Find where the given text appears and provide that cell's center as (x, y) coordinate. 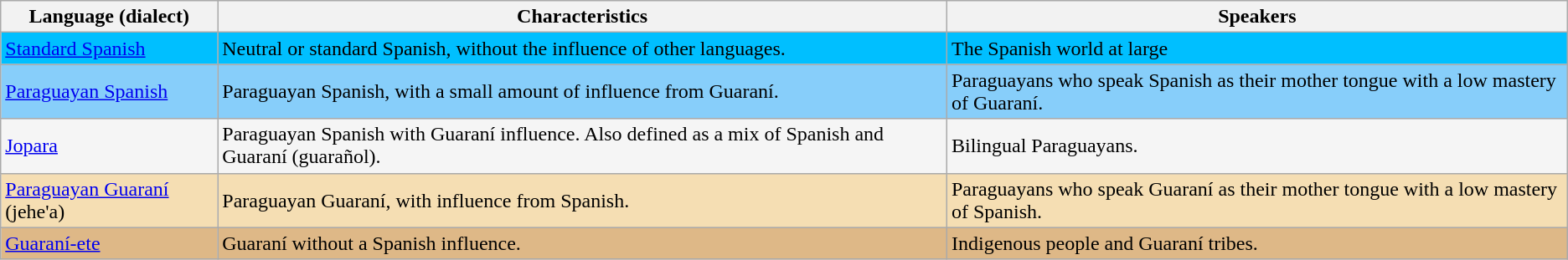
Paraguayans who speak Spanish as their mother tongue with a low mastery of Guaraní. (1256, 92)
Paraguayan Guaraní (jehe'a) (109, 201)
Paraguayan Spanish with Guaraní influence. Also defined as a mix of Spanish and Guaraní (guarañol). (583, 145)
Jopara (109, 145)
Guaraní-ete (109, 243)
Paraguayan Spanish, with a small amount of influence from Guaraní. (583, 92)
The Spanish world at large (1256, 48)
Paraguayans who speak Guaraní as their mother tongue with a low mastery of Spanish. (1256, 201)
Indigenous people and Guaraní tribes. (1256, 243)
Neutral or standard Spanish, without the influence of other languages. (583, 48)
Standard Spanish (109, 48)
Characteristics (583, 17)
Bilingual Paraguayans. (1256, 145)
Guaraní without a Spanish influence. (583, 243)
Speakers (1256, 17)
Paraguayan Guaraní, with influence from Spanish. (583, 201)
Language (dialect) (109, 17)
Paraguayan Spanish (109, 92)
